Determine the [X, Y] coordinate at the center of the cell enclosing the given text.  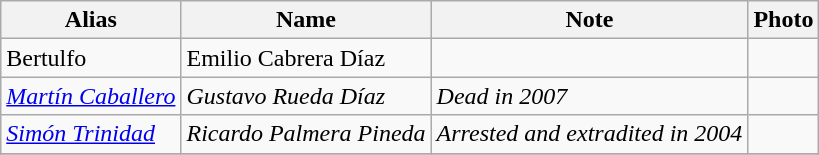
Alias [91, 20]
Photo [784, 20]
Arrested and extradited in 2004 [590, 134]
Gustavo Rueda Díaz [306, 96]
Dead in 2007 [590, 96]
Note [590, 20]
Emilio Cabrera Díaz [306, 58]
Bertulfo [91, 58]
Simón Trinidad [91, 134]
Name [306, 20]
Martín Caballero [91, 96]
Ricardo Palmera Pineda [306, 134]
